Capture the cell that displays the provided text and extract its (x, y) central coordinate. 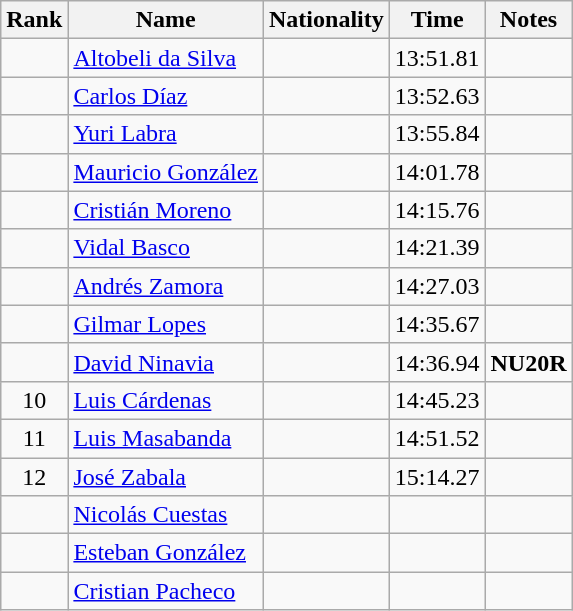
Rank (34, 20)
Notes (528, 20)
Carlos Díaz (166, 96)
13:55.84 (437, 134)
Andrés Zamora (166, 286)
14:51.52 (437, 438)
Time (437, 20)
José Zabala (166, 477)
Gilmar Lopes (166, 324)
Nicolás Cuestas (166, 515)
12 (34, 477)
14:21.39 (437, 248)
Cristian Pacheco (166, 591)
13:51.81 (437, 58)
14:01.78 (437, 172)
Mauricio González (166, 172)
Luis Masabanda (166, 438)
14:35.67 (437, 324)
14:45.23 (437, 400)
Luis Cárdenas (166, 400)
11 (34, 438)
15:14.27 (437, 477)
Vidal Basco (166, 248)
David Ninavia (166, 362)
14:27.03 (437, 286)
10 (34, 400)
Nationality (327, 20)
Esteban González (166, 553)
Yuri Labra (166, 134)
NU20R (528, 362)
Altobeli da Silva (166, 58)
14:36.94 (437, 362)
13:52.63 (437, 96)
Cristián Moreno (166, 210)
Name (166, 20)
14:15.76 (437, 210)
